Capture the cell that displays the provided text and extract its [X, Y] central coordinate. 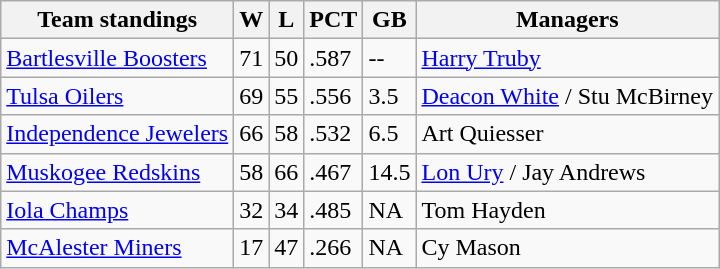
Iola Champs [118, 210]
Tulsa Oilers [118, 96]
47 [286, 248]
.266 [334, 248]
Team standings [118, 20]
Art Quiesser [568, 134]
GB [390, 20]
17 [252, 248]
14.5 [390, 172]
34 [286, 210]
6.5 [390, 134]
-- [390, 58]
W [252, 20]
32 [252, 210]
.467 [334, 172]
3.5 [390, 96]
Cy Mason [568, 248]
50 [286, 58]
Managers [568, 20]
.587 [334, 58]
69 [252, 96]
71 [252, 58]
.532 [334, 134]
Lon Ury / Jay Andrews [568, 172]
Independence Jewelers [118, 134]
PCT [334, 20]
55 [286, 96]
Deacon White / Stu McBirney [568, 96]
.485 [334, 210]
McAlester Miners [118, 248]
Tom Hayden [568, 210]
L [286, 20]
.556 [334, 96]
Muskogee Redskins [118, 172]
Bartlesville Boosters [118, 58]
Harry Truby [568, 58]
